For the text-containing cell, return its midpoint in [X, Y] coordinate format. 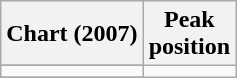
Peakposition [189, 34]
Chart (2007) [72, 34]
